Capture the cell that displays the provided text and extract its (x, y) central coordinate. 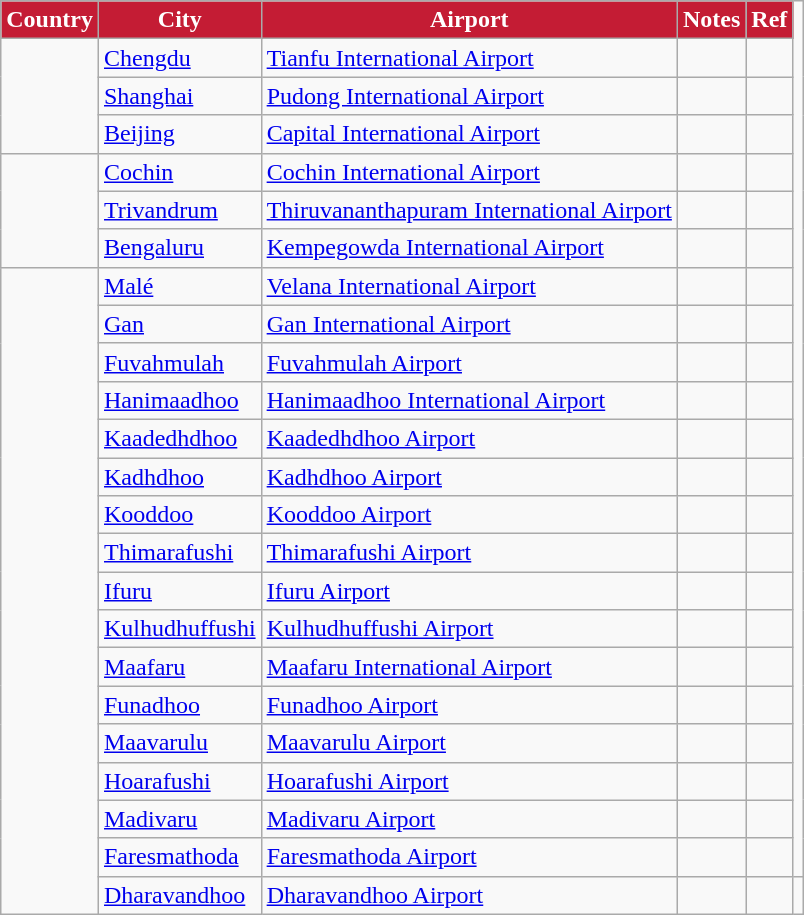
Hanimaadhoo International Airport (469, 400)
Bengaluru (180, 248)
Kaadedhdhoo (180, 438)
Funadhoo Airport (469, 705)
Capital International Airport (469, 134)
Kulhudhuffushi (180, 629)
Velana International Airport (469, 286)
Funadhoo (180, 705)
Gan International Airport (469, 324)
Madivaru (180, 819)
Ref (770, 20)
Cochin International Airport (469, 172)
Thimarafushi (180, 553)
Ifuru (180, 591)
Thimarafushi Airport (469, 553)
Hoarafushi Airport (469, 781)
Tianfu International Airport (469, 58)
Maafaru International Airport (469, 667)
Thiruvananthapuram International Airport (469, 210)
Dharavandhoo Airport (469, 895)
Faresmathoda Airport (469, 857)
Kadhdhoo Airport (469, 477)
Chengdu (180, 58)
Kaadedhdhoo Airport (469, 438)
Airport (469, 20)
Kulhudhuffushi Airport (469, 629)
Fuvahmulah (180, 362)
Maafaru (180, 667)
Beijing (180, 134)
Dharavandhoo (180, 895)
Madivaru Airport (469, 819)
Gan (180, 324)
Faresmathoda (180, 857)
Hanimaadhoo (180, 400)
Kempegowda International Airport (469, 248)
Kadhdhoo (180, 477)
Hoarafushi (180, 781)
Trivandrum (180, 210)
City (180, 20)
Fuvahmulah Airport (469, 362)
Shanghai (180, 96)
Pudong International Airport (469, 96)
Malé (180, 286)
Ifuru Airport (469, 591)
Maavarulu Airport (469, 743)
Kooddoo (180, 515)
Notes (711, 20)
Country (50, 20)
Cochin (180, 172)
Kooddoo Airport (469, 515)
Maavarulu (180, 743)
